Return the (X, Y) coordinate for the center point of the cell that contains the specified text.  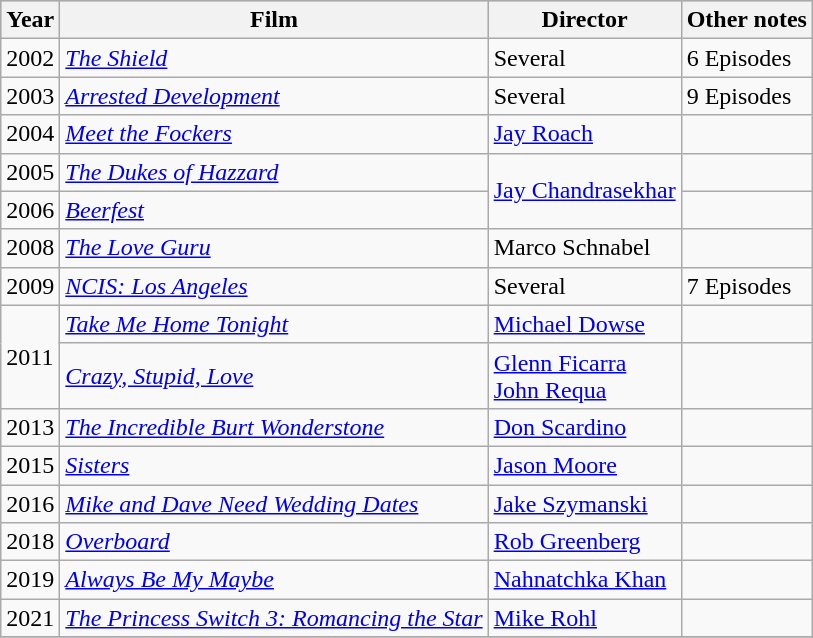
Jay Roach (584, 134)
Meet the Fockers (274, 134)
2013 (30, 427)
Don Scardino (584, 427)
Always Be My Maybe (274, 580)
The Incredible Burt Wonderstone (274, 427)
Rob Greenberg (584, 542)
The Shield (274, 58)
Beerfest (274, 210)
The Love Guru (274, 248)
2008 (30, 248)
2019 (30, 580)
Michael Dowse (584, 324)
9 Episodes (746, 96)
2021 (30, 618)
Jake Szymanski (584, 503)
Mike Rohl (584, 618)
Jason Moore (584, 465)
The Dukes of Hazzard (274, 172)
Crazy, Stupid, Love (274, 376)
Glenn FicarraJohn Requa (584, 376)
Mike and Dave Need Wedding Dates (274, 503)
2009 (30, 286)
Marco Schnabel (584, 248)
Year (30, 20)
2003 (30, 96)
6 Episodes (746, 58)
7 Episodes (746, 286)
2004 (30, 134)
2006 (30, 210)
Sisters (274, 465)
Nahnatchka Khan (584, 580)
2011 (30, 356)
2002 (30, 58)
NCIS: Los Angeles (274, 286)
Jay Chandrasekhar (584, 191)
2015 (30, 465)
Arrested Development (274, 96)
2005 (30, 172)
The Princess Switch 3: Romancing the Star (274, 618)
Other notes (746, 20)
Overboard (274, 542)
2018 (30, 542)
2016 (30, 503)
Take Me Home Tonight (274, 324)
Film (274, 20)
Director (584, 20)
